Output the (X, Y) coordinate of the center of the cell containing the given text.  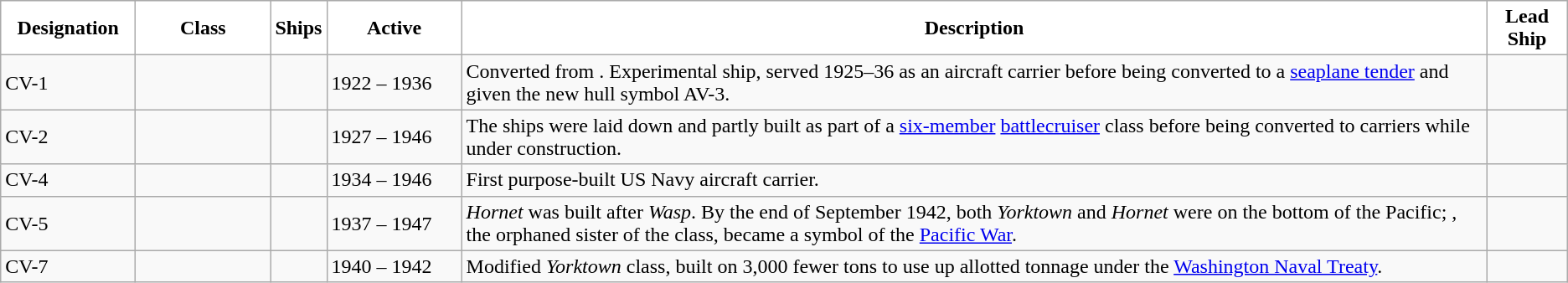
1927 – 1946 (394, 137)
Ships (298, 28)
1937 – 1947 (394, 223)
1922 – 1936 (394, 82)
Description (974, 28)
First purpose-built US Navy aircraft carrier. (974, 180)
CV-5 (69, 223)
Designation (69, 28)
Modified Yorktown class, built on 3,000 fewer tons to use up allotted tonnage under the Washington Naval Treaty. (974, 266)
Class (203, 28)
CV-1 (69, 82)
1940 – 1942 (394, 266)
CV-2 (69, 137)
The ships were laid down and partly built as part of a six-member battlecruiser class before being converted to carriers while under construction. (974, 137)
Lead Ship (1527, 28)
CV-7 (69, 266)
1934 – 1946 (394, 180)
Active (394, 28)
CV-4 (69, 180)
